Output the [X, Y] coordinate of the center of the cell containing the given text.  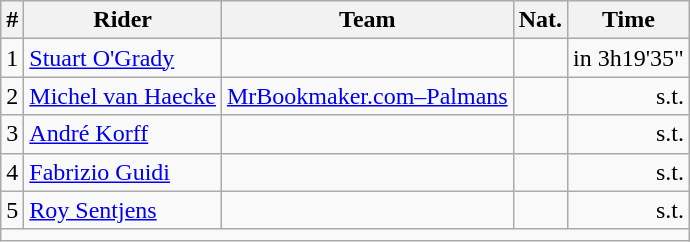
5 [12, 210]
Time [629, 20]
André Korff [123, 134]
in 3h19'35" [629, 58]
Nat. [540, 20]
2 [12, 96]
Rider [123, 20]
Stuart O'Grady [123, 58]
Fabrizio Guidi [123, 172]
# [12, 20]
MrBookmaker.com–Palmans [367, 96]
Roy Sentjens [123, 210]
Michel van Haecke [123, 96]
3 [12, 134]
Team [367, 20]
4 [12, 172]
1 [12, 58]
